Capture the cell that displays the provided text and extract its (X, Y) central coordinate. 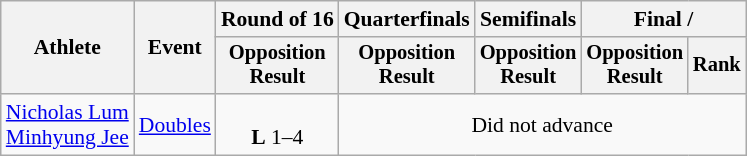
Semifinals (528, 19)
Event (175, 48)
Final / (663, 19)
L 1–4 (278, 124)
Doubles (175, 124)
Round of 16 (278, 19)
Athlete (68, 48)
Quarterfinals (407, 19)
Rank (717, 66)
Nicholas LumMinhyung Jee (68, 124)
Did not advance (542, 124)
